Provide the (X, Y) coordinate of the cell's center where the given text is located.  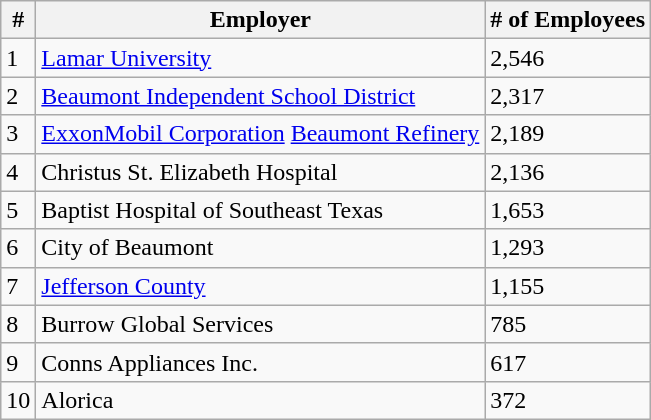
Christus St. Elizabeth Hospital (260, 172)
785 (568, 324)
3 (18, 134)
Conns Appliances Inc. (260, 362)
# (18, 20)
# of Employees (568, 20)
9 (18, 362)
Employer (260, 20)
372 (568, 400)
Baptist Hospital of Southeast Texas (260, 210)
ExxonMobil Corporation Beaumont Refinery (260, 134)
Jefferson County (260, 286)
Beaumont Independent School District (260, 96)
1,293 (568, 248)
Alorica (260, 400)
2,317 (568, 96)
1,155 (568, 286)
617 (568, 362)
2,136 (568, 172)
2 (18, 96)
Lamar University (260, 58)
8 (18, 324)
1,653 (568, 210)
2,189 (568, 134)
2,546 (568, 58)
10 (18, 400)
7 (18, 286)
Burrow Global Services (260, 324)
6 (18, 248)
1 (18, 58)
5 (18, 210)
4 (18, 172)
City of Beaumont (260, 248)
